Find where the given text appears and provide that cell's center as (x, y) coordinate. 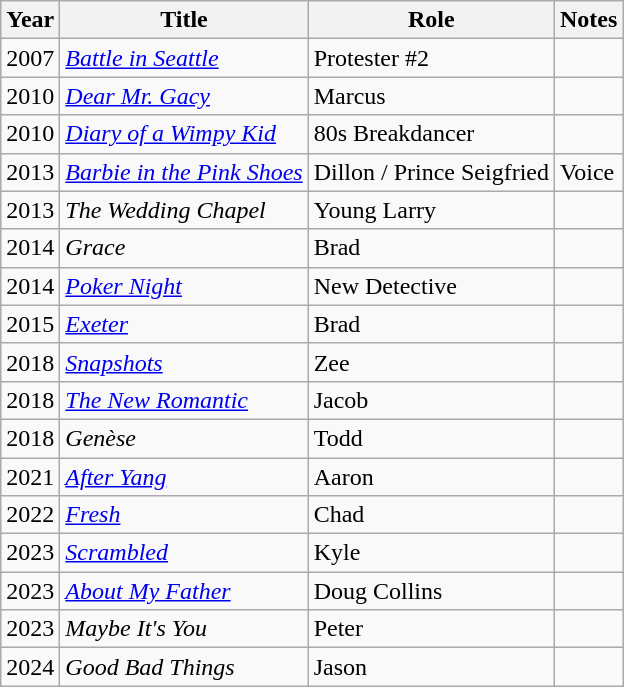
2015 (30, 324)
2022 (30, 515)
Snapshots (184, 362)
Poker Night (184, 286)
Exeter (184, 324)
The Wedding Chapel (184, 210)
Genèse (184, 438)
2024 (30, 667)
Protester #2 (431, 58)
2021 (30, 477)
Young Larry (431, 210)
Doug Collins (431, 591)
The New Romantic (184, 400)
Voice (589, 172)
Battle in Seattle (184, 58)
About My Father (184, 591)
Fresh (184, 515)
Scrambled (184, 553)
Jacob (431, 400)
Dillon / Prince Seigfried (431, 172)
Zee (431, 362)
Dear Mr. Gacy (184, 96)
Aaron (431, 477)
Maybe It's You (184, 629)
Notes (589, 20)
Good Bad Things (184, 667)
Diary of a Wimpy Kid (184, 134)
Year (30, 20)
New Detective (431, 286)
Marcus (431, 96)
Jason (431, 667)
80s Breakdancer (431, 134)
Todd (431, 438)
Grace (184, 248)
After Yang (184, 477)
Chad (431, 515)
2007 (30, 58)
Peter (431, 629)
Barbie in the Pink Shoes (184, 172)
Kyle (431, 553)
Role (431, 20)
Title (184, 20)
